Detect which cell encompasses the target text, then output its [X, Y] center coordinate. 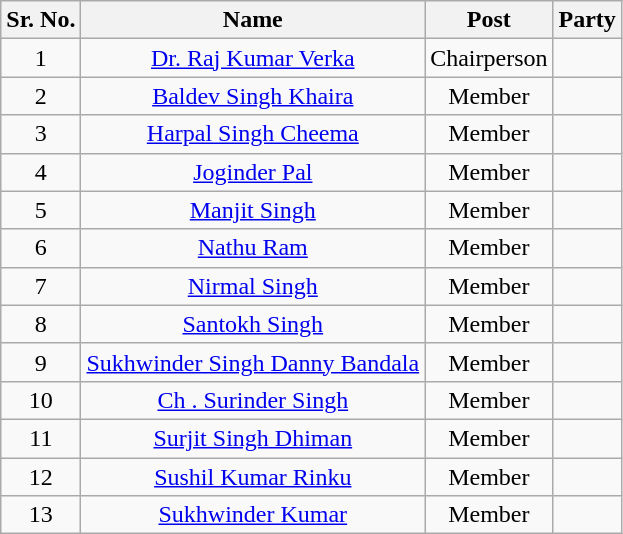
10 [41, 400]
Nathu Ram [253, 248]
7 [41, 286]
13 [41, 515]
Party [587, 20]
3 [41, 134]
Nirmal Singh [253, 286]
9 [41, 362]
Ch . Surinder Singh [253, 400]
1 [41, 58]
Sr. No. [41, 20]
Chairperson [489, 58]
Baldev Singh Khaira [253, 96]
Harpal Singh Cheema [253, 134]
Post [489, 20]
Dr. Raj Kumar Verka [253, 58]
Name [253, 20]
Manjit Singh [253, 210]
4 [41, 172]
Surjit Singh Dhiman [253, 438]
6 [41, 248]
8 [41, 324]
5 [41, 210]
Santokh Singh [253, 324]
12 [41, 477]
11 [41, 438]
Sukhwinder Kumar [253, 515]
Sushil Kumar Rinku [253, 477]
Sukhwinder Singh Danny Bandala [253, 362]
Joginder Pal [253, 172]
2 [41, 96]
